Output the (x, y) coordinate of the center of the cell containing the given text.  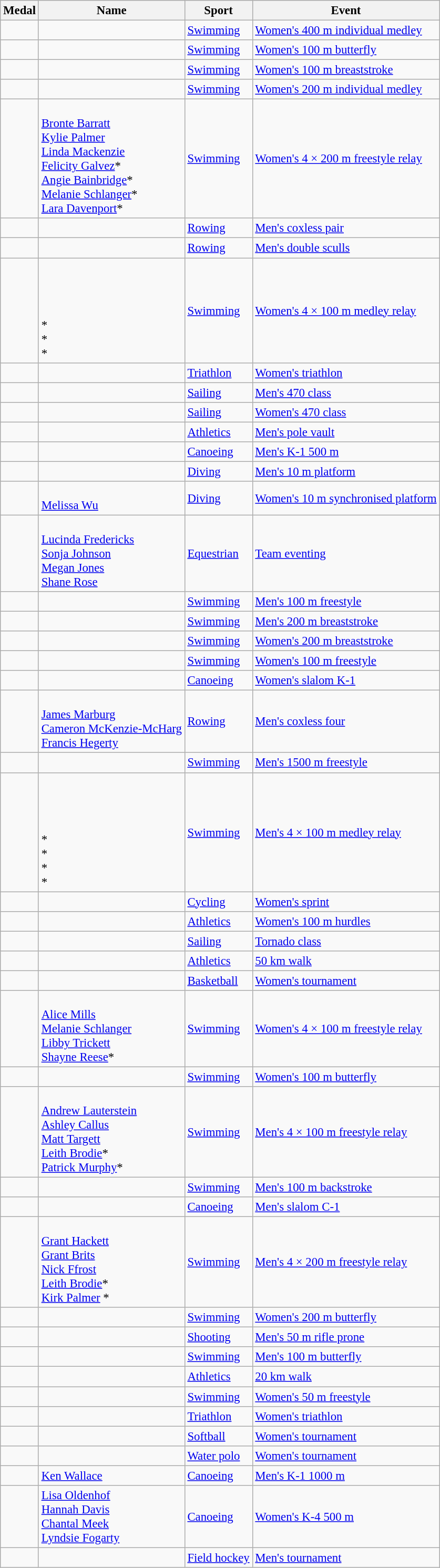
Women's 10 m synchronised platform (346, 498)
Women's K-4 500 m (346, 1517)
Shooting (219, 1337)
Melissa Wu (111, 498)
Men's tournament (346, 1557)
Grant HackettGrant BritsNick FfrostLeith Brodie*Kirk Palmer * (111, 1262)
Men's 4 × 200 m freestyle relay (346, 1262)
Team eventing (346, 553)
Men's 10 m platform (346, 471)
Men's pole vault (346, 432)
Alice MillsMelanie SchlangerLibby TrickettShayne Reese* (111, 1029)
Basketball (219, 981)
Women's 470 class (346, 412)
Men's 100 m butterfly (346, 1357)
Lucinda FredericksSonja JohnsonMegan JonesShane Rose (111, 553)
Women's 100 m freestyle (346, 661)
Ken Wallace (111, 1476)
Men's 50 m rifle prone (346, 1337)
Bronte BarrattKylie PalmerLinda MackenzieFelicity Galvez*Angie Bainbridge*Melanie Schlanger*Lara Davenport* (111, 159)
Cycling (219, 902)
*** (111, 311)
Men's coxless pair (346, 229)
Sport (219, 11)
Men's 470 class (346, 393)
Women's 200 m butterfly (346, 1317)
Men's K-1 1000 m (346, 1476)
Women's 200 m individual medley (346, 89)
Men's coxless four (346, 722)
Women's 200 m breaststroke (346, 641)
Women's 50 m freestyle (346, 1397)
Men's double sculls (346, 248)
Men's 1500 m freestyle (346, 763)
Men's 200 m breaststroke (346, 622)
Field hockey (219, 1557)
20 km walk (346, 1377)
Women's 4 × 100 m freestyle relay (346, 1029)
Medal (20, 11)
Water polo (219, 1456)
Women's slalom K-1 (346, 680)
Event (346, 11)
Andrew LautersteinAshley CallusMatt TargettLeith Brodie*Patrick Murphy* (111, 1132)
Women's 100 m breaststroke (346, 70)
Men's 4 × 100 m medley relay (346, 832)
50 km walk (346, 961)
**** (111, 832)
Men's 100 m backstroke (346, 1188)
Women's 400 m individual medley (346, 30)
Softball (219, 1436)
Women's 4 × 100 m medley relay (346, 311)
James MarburgCameron McKenzie-McHargFrancis Hegerty (111, 722)
Men's K-1 500 m (346, 452)
Men's slalom C-1 (346, 1207)
Women's 4 × 200 m freestyle relay (346, 159)
Name (111, 11)
Lisa OldenhofHannah DavisChantal MeekLyndsie Fogarty (111, 1517)
Men's 4 × 100 m freestyle relay (346, 1132)
Men's 100 m freestyle (346, 602)
Tornado class (346, 941)
Women's 100 m hurdles (346, 921)
Women's sprint (346, 902)
Equestrian (219, 553)
